Pinpoint the cell where the given text exists, returning its [X, Y] midpoint coordinate. 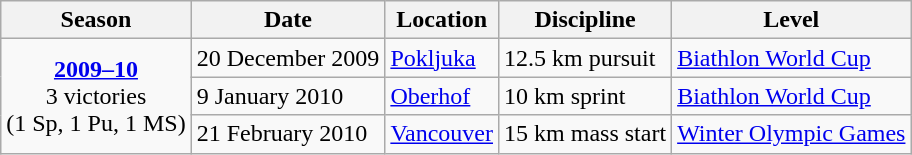
15 km mass start [586, 134]
Vancouver [442, 134]
2009–10 3 victories (1 Sp, 1 Pu, 1 MS) [96, 96]
Winter Olympic Games [792, 134]
12.5 km pursuit [586, 58]
9 January 2010 [288, 96]
Location [442, 20]
Date [288, 20]
10 km sprint [586, 96]
Season [96, 20]
Oberhof [442, 96]
Pokljuka [442, 58]
20 December 2009 [288, 58]
Level [792, 20]
21 February 2010 [288, 134]
Discipline [586, 20]
